Determine the [X, Y] coordinate at the center of the cell enclosing the given text.  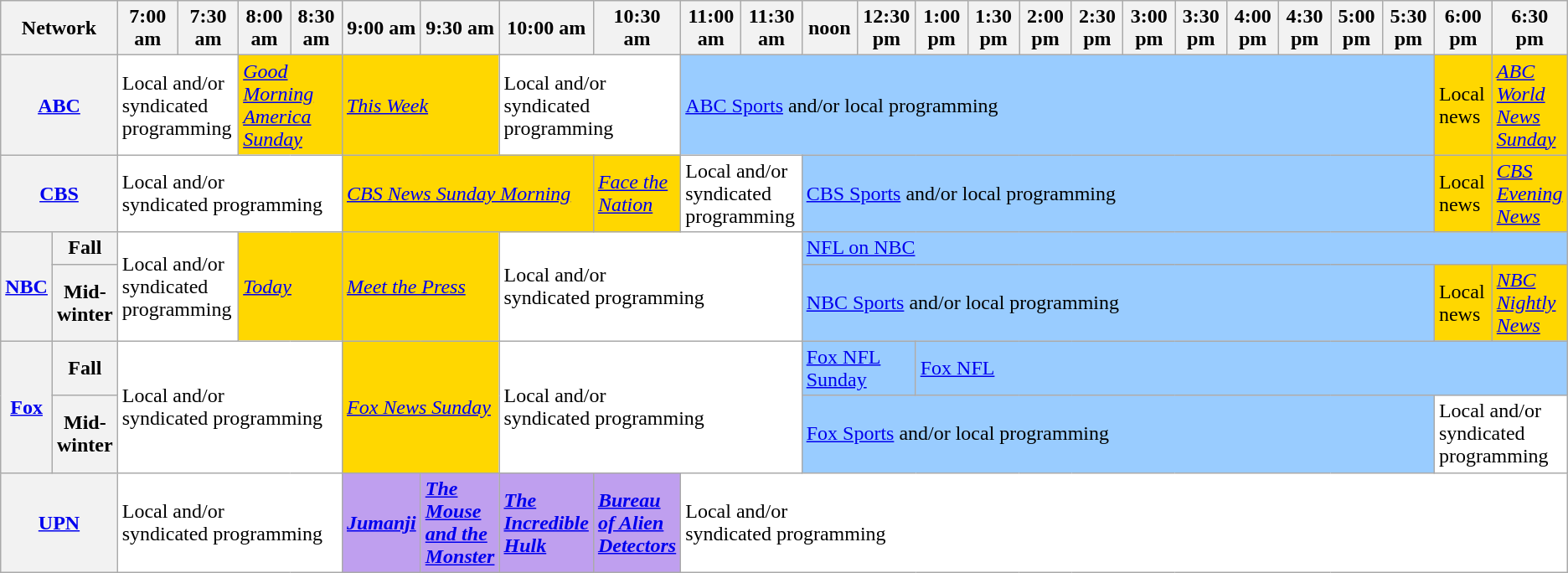
6:30 pm [1529, 28]
7:00 am [147, 28]
Meet the Press [420, 286]
Bureau of Alien Detectors [637, 523]
3:30 pm [1201, 28]
Today [291, 286]
Fox [27, 407]
ABC [59, 106]
CBS [59, 194]
ABC World News Sunday [1529, 106]
1:30 pm [993, 28]
Fox NFL Sunday [859, 369]
NBC [27, 286]
Network [59, 28]
10:30 am [637, 28]
4:30 pm [1305, 28]
5:30 pm [1408, 28]
8:00 am [265, 28]
UPN [59, 523]
9:30 am [460, 28]
5:00 pm [1357, 28]
9:00 am [381, 28]
Fox News Sunday [420, 407]
8:30 am [317, 28]
11:00 am [711, 28]
CBS News Sunday Morning [467, 194]
ABC Sports and/or local programming [1058, 106]
10:00 am [546, 28]
6:00 pm [1462, 28]
3:00 pm [1149, 28]
CBS Evening News [1529, 194]
1:00 pm [941, 28]
This Week [420, 106]
11:30 am [771, 28]
12:30 pm [886, 28]
noon [829, 28]
NFL on NBC [1184, 248]
The Mouse and the Monster [460, 523]
2:00 pm [1045, 28]
Fox Sports and/or local programming [1117, 434]
4:00 pm [1253, 28]
Good Morning America Sunday [291, 106]
Face the Nation [637, 194]
NBC Sports and/or local programming [1117, 302]
Fox NFL [1241, 369]
NBC Nightly News [1529, 302]
The Incredible Hulk [546, 523]
Jumanji [381, 523]
CBS Sports and/or local programming [1117, 194]
2:30 pm [1097, 28]
7:30 am [208, 28]
